Identify which cell holds the provided text, then report its [X, Y] central coordinate. 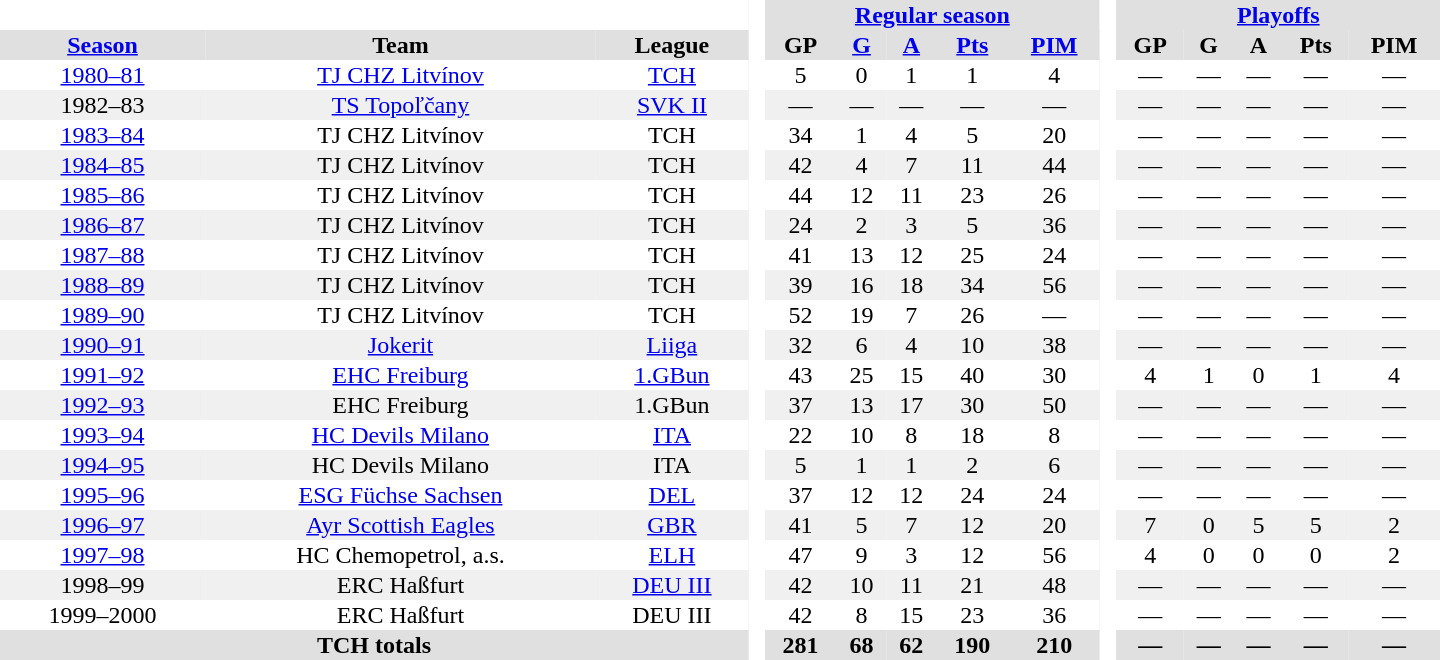
190 [972, 645]
DEL [672, 495]
52 [801, 315]
38 [1054, 345]
1999–2000 [102, 615]
1980–81 [102, 75]
1990–91 [102, 345]
1988–89 [102, 285]
1991–92 [102, 375]
1984–85 [102, 165]
Jokerit [400, 345]
ESG Füchse Sachsen [400, 495]
16 [862, 285]
Ayr Scottish Eagles [400, 525]
17 [911, 405]
1998–99 [102, 585]
1996–97 [102, 525]
Season [102, 45]
47 [801, 555]
1982–83 [102, 105]
Liiga [672, 345]
32 [801, 345]
281 [801, 645]
Regular season [932, 15]
62 [911, 645]
1989–90 [102, 315]
1985–86 [102, 195]
1992–93 [102, 405]
9 [862, 555]
19 [862, 315]
TCH totals [374, 645]
21 [972, 585]
1994–95 [102, 465]
Playoffs [1278, 15]
48 [1054, 585]
1997–98 [102, 555]
1986–87 [102, 225]
43 [801, 375]
TS Topoľčany [400, 105]
39 [801, 285]
1987–88 [102, 255]
1993–94 [102, 435]
Team [400, 45]
40 [972, 375]
1995–96 [102, 495]
HC Chemopetrol, a.s. [400, 555]
GBR [672, 525]
League [672, 45]
1983–84 [102, 135]
50 [1054, 405]
ELH [672, 555]
210 [1054, 645]
68 [862, 645]
SVK II [672, 105]
22 [801, 435]
